Capture the cell that displays the provided text and extract its [x, y] central coordinate. 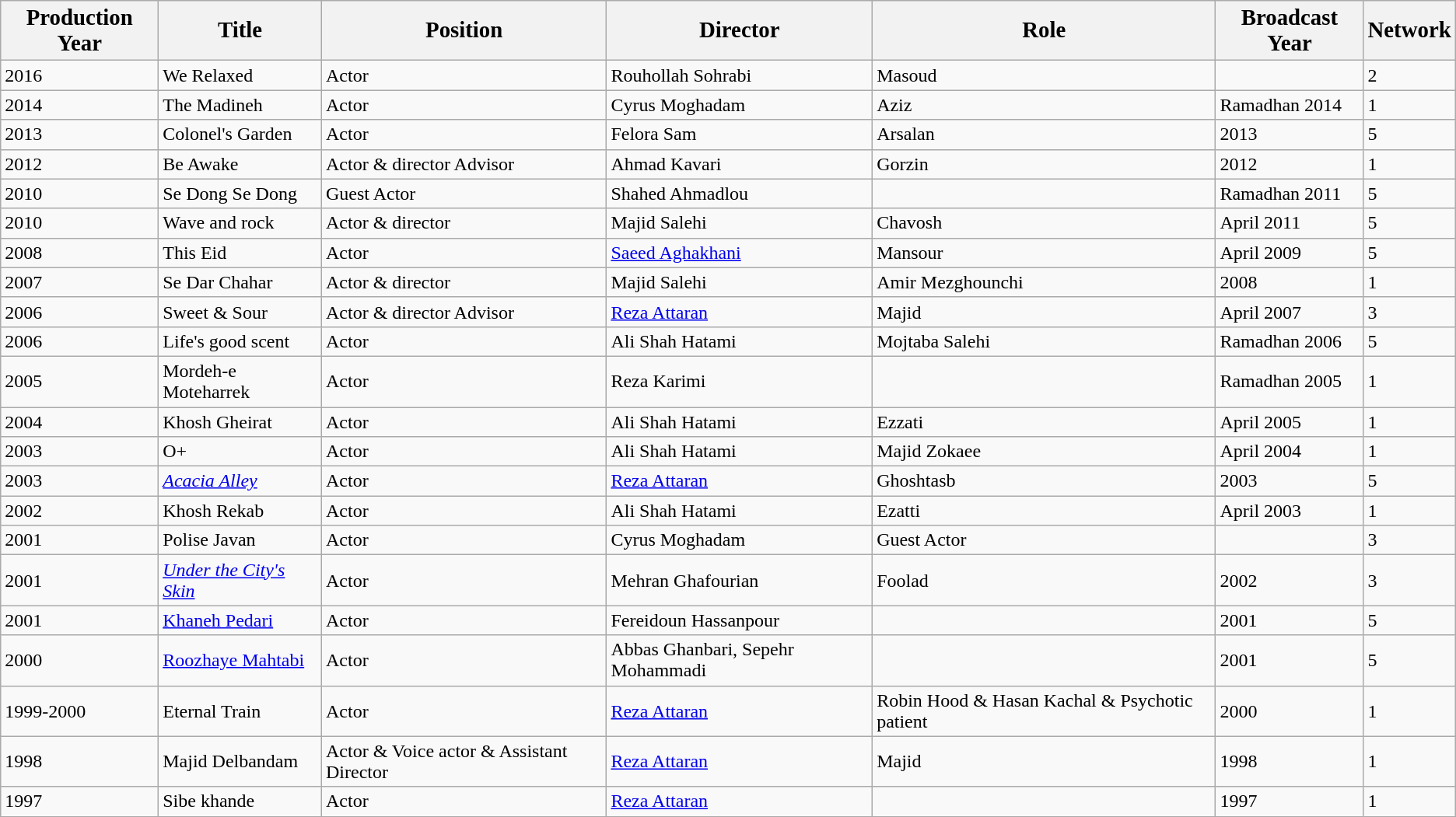
1999-2000 [79, 711]
Life's good scent [240, 341]
Abbas Ghanbari, Sepehr Mohammadi [740, 661]
Mansour [1044, 253]
O+ [240, 452]
April 2009 [1290, 253]
Production Year [79, 31]
Khaneh Pedari [240, 620]
Shahed Ahmadlou [740, 194]
Masoud [1044, 75]
Reza Karimi [740, 381]
Ghoshtasb [1044, 481]
Majid Delbandam [240, 762]
Mordeh-e Moteharrek [240, 381]
Khosh Rekab [240, 511]
Roozhaye Mahtabi [240, 661]
Position [464, 31]
2004 [79, 422]
April 2005 [1290, 422]
Network [1409, 31]
We Relaxed [240, 75]
2014 [79, 105]
Ramadhan 2011 [1290, 194]
April 2011 [1290, 223]
Felora Sam [740, 134]
Foolad [1044, 580]
Gorzin [1044, 164]
This Eid [240, 253]
Khosh Gheirat [240, 422]
Mehran Ghafourian [740, 580]
Chavosh [1044, 223]
Amir Mezghounchi [1044, 282]
Wave and rock [240, 223]
Aziz [1044, 105]
Under the City's Skin [240, 580]
Title [240, 31]
Arsalan [1044, 134]
April 2007 [1290, 312]
Rouhollah Sohrabi [740, 75]
Director [740, 31]
Sibe khande [240, 801]
Majid Zokaee [1044, 452]
The Madineh [240, 105]
Se Dar Chahar [240, 282]
Sweet & Sour [240, 312]
Saeed Aghakhani [740, 253]
Role [1044, 31]
Colonel's Garden [240, 134]
Ramadhan 2006 [1290, 341]
2 [1409, 75]
Broadcast Year [1290, 31]
Ezatti [1044, 511]
Se Dong Se Dong [240, 194]
Actor & Voice actor & Assistant Director [464, 762]
Be Awake [240, 164]
Fereidoun Hassanpour [740, 620]
Ezzati [1044, 422]
Mojtaba Salehi [1044, 341]
April 2004 [1290, 452]
Polise Javan [240, 540]
Ahmad Kavari [740, 164]
2007 [79, 282]
Ramadhan 2014 [1290, 105]
April 2003 [1290, 511]
Ramadhan 2005 [1290, 381]
Robin Hood & Hasan Kachal & Psychotic patient [1044, 711]
Eternal Train [240, 711]
2016 [79, 75]
2005 [79, 381]
Acacia Alley [240, 481]
